Return the [x, y] coordinate for the center point of the cell that contains the specified text.  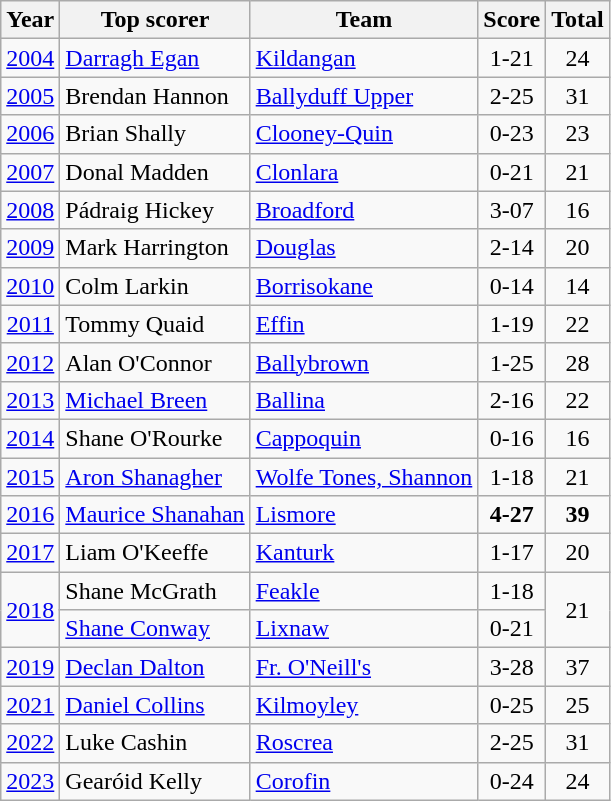
25 [578, 705]
2-16 [512, 400]
Kilmoyley [364, 705]
0-25 [512, 705]
Lixnaw [364, 629]
Douglas [364, 248]
0-23 [512, 134]
2022 [30, 743]
1-19 [512, 324]
2007 [30, 172]
Maurice Shanahan [155, 515]
Year [30, 20]
1-21 [512, 58]
Score [512, 20]
Broadford [364, 210]
2-14 [512, 248]
Colm Larkin [155, 286]
2019 [30, 667]
14 [578, 286]
Borrisokane [364, 286]
3-28 [512, 667]
Shane Conway [155, 629]
Shane O'Rourke [155, 438]
Declan Dalton [155, 667]
Roscrea [364, 743]
Wolfe Tones, Shannon [364, 477]
Corofin [364, 781]
Mark Harrington [155, 248]
Kildangan [364, 58]
Ballina [364, 400]
Clonlara [364, 172]
2009 [30, 248]
Team [364, 20]
Total [578, 20]
2012 [30, 362]
Clooney-Quin [364, 134]
Tommy Quaid [155, 324]
Daniel Collins [155, 705]
4-27 [512, 515]
Feakle [364, 591]
Donal Madden [155, 172]
23 [578, 134]
1-17 [512, 553]
Effin [364, 324]
3-07 [512, 210]
2010 [30, 286]
Michael Breen [155, 400]
Fr. O'Neill's [364, 667]
2013 [30, 400]
Shane McGrath [155, 591]
1-25 [512, 362]
Kanturk [364, 553]
Darragh Egan [155, 58]
2023 [30, 781]
Gearóid Kelly [155, 781]
Cappoquin [364, 438]
2017 [30, 553]
2015 [30, 477]
Alan O'Connor [155, 362]
2021 [30, 705]
Ballybrown [364, 362]
37 [578, 667]
0-14 [512, 286]
Aron Shanagher [155, 477]
Brendan Hannon [155, 96]
2008 [30, 210]
Lismore [364, 515]
Pádraig Hickey [155, 210]
Top scorer [155, 20]
Ballyduff Upper [364, 96]
2014 [30, 438]
2006 [30, 134]
Brian Shally [155, 134]
Luke Cashin [155, 743]
39 [578, 515]
2018 [30, 610]
0-24 [512, 781]
28 [578, 362]
2011 [30, 324]
2005 [30, 96]
Liam O'Keeffe [155, 553]
0-16 [512, 438]
2016 [30, 515]
2004 [30, 58]
